Return the (X, Y) coordinate for the center point of the cell that contains the specified text.  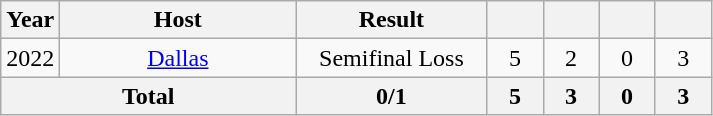
Total (148, 96)
Dallas (178, 58)
Semifinal Loss (392, 58)
Host (178, 20)
0/1 (392, 96)
2 (571, 58)
Year (30, 20)
Result (392, 20)
2022 (30, 58)
